From the cell containing the given text, extract its center point as (X, Y) coordinate. 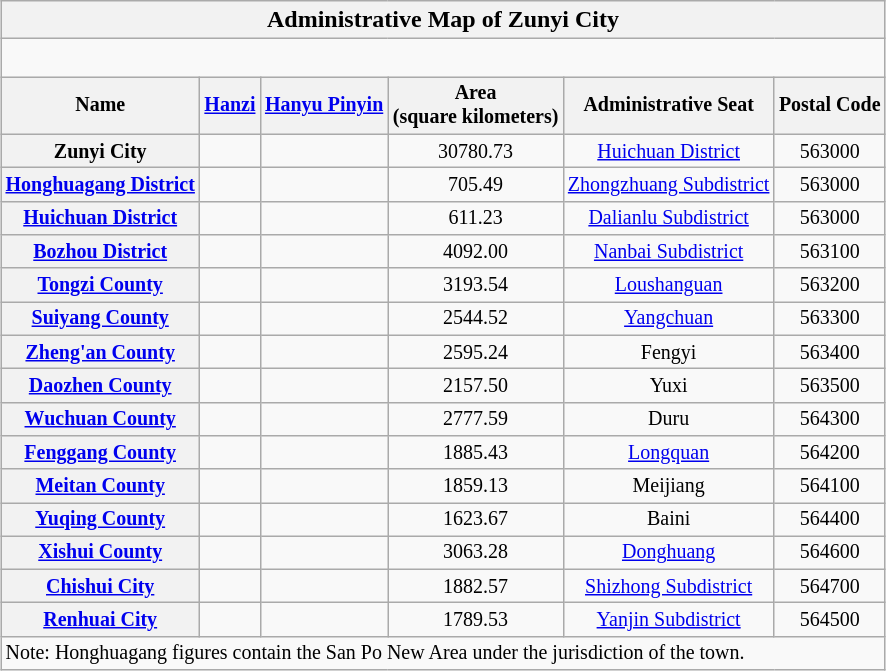
Bozhou District (100, 252)
564100 (830, 486)
Honghuagang District (100, 184)
564700 (830, 586)
Baini (668, 518)
Chishui City (100, 586)
1623.67 (476, 518)
Yanjin Subdistrict (668, 620)
705.49 (476, 184)
2595.24 (476, 352)
Zheng'an County (100, 352)
Dalianlu Subdistrict (668, 218)
563100 (830, 252)
Yuqing County (100, 518)
563200 (830, 284)
Meitan County (100, 486)
563500 (830, 386)
564600 (830, 552)
Administrative Seat (668, 106)
Hanyu Pinyin (324, 106)
2157.50 (476, 386)
30780.73 (476, 150)
Donghuang (668, 552)
Suiyang County (100, 318)
Wuchuan County (100, 418)
4092.00 (476, 252)
Shizhong Subdistrict (668, 586)
563300 (830, 318)
Loushanguan (668, 284)
Meijiang (668, 486)
Yuxi (668, 386)
Zhongzhuang Subdistrict (668, 184)
Note: Honghuagang figures contain the San Po New Area under the jurisdiction of the town. (443, 652)
Xishui County (100, 552)
611.23 (476, 218)
2777.59 (476, 418)
564200 (830, 452)
1882.57 (476, 586)
Postal Code (830, 106)
1859.13 (476, 486)
1789.53 (476, 620)
564500 (830, 620)
Name (100, 106)
2544.52 (476, 318)
Daozhen County (100, 386)
Fengyi (668, 352)
3063.28 (476, 552)
Duru (668, 418)
Fenggang County (100, 452)
Tongzi County (100, 284)
Renhuai City (100, 620)
Longquan (668, 452)
563400 (830, 352)
Zunyi City (100, 150)
3193.54 (476, 284)
Administrative Map of Zunyi City (443, 20)
1885.43 (476, 452)
Yangchuan (668, 318)
Nanbai Subdistrict (668, 252)
564400 (830, 518)
564300 (830, 418)
Hanzi (230, 106)
Area(square kilometers) (476, 106)
